From the cell containing the given text, extract its center point as [x, y] coordinate. 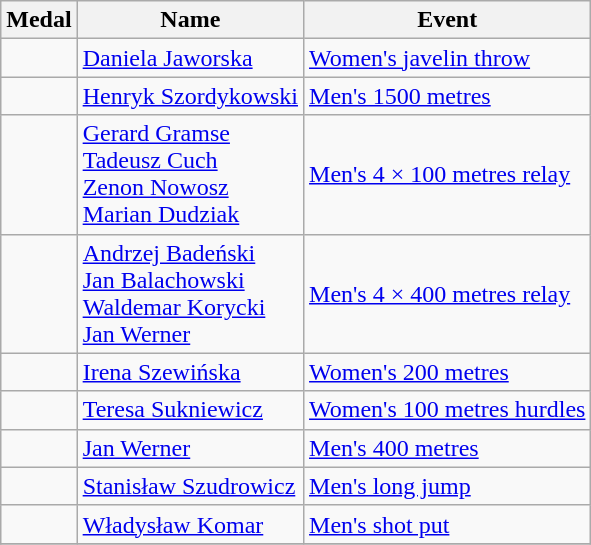
Women's javelin throw [448, 58]
Men's 400 metres [448, 448]
Władysław Komar [190, 524]
Name [190, 20]
Teresa Sukniewicz [190, 410]
Men's 4 × 400 metres relay [448, 294]
Jan Werner [190, 448]
Men's shot put [448, 524]
Medal [39, 20]
Men's long jump [448, 486]
Men's 1500 metres [448, 96]
Gerard GramseTadeusz CuchZenon NowoszMarian Dudziak [190, 174]
Women's 200 metres [448, 372]
Men's 4 × 100 metres relay [448, 174]
Stanisław Szudrowicz [190, 486]
Andrzej BadeńskiJan BalachowskiWaldemar KoryckiJan Werner [190, 294]
Event [448, 20]
Women's 100 metres hurdles [448, 410]
Henryk Szordykowski [190, 96]
Daniela Jaworska [190, 58]
Irena Szewińska [190, 372]
